From the cell containing the given text, extract its center point as (x, y) coordinate. 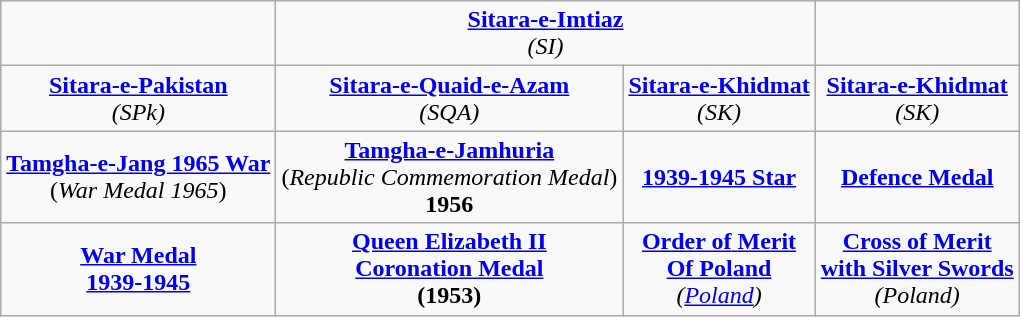
Sitara-e-Pakistan(SPk) (138, 98)
1939-1945 Star (719, 177)
Order of MeritOf Poland(Poland) (719, 269)
War Medal1939-1945 (138, 269)
Tamgha-e-Jamhuria(Republic Commemoration Medal)1956 (450, 177)
Cross of Meritwith Silver Swords(Poland) (917, 269)
Sitara-e-Quaid-e-Azam(SQA) (450, 98)
Tamgha-e-Jang 1965 War(War Medal 1965) (138, 177)
Queen Elizabeth IICoronation Medal(1953) (450, 269)
Sitara-e-Imtiaz(SI) (546, 34)
Defence Medal (917, 177)
